Detect which cell encompasses the target text, then output its [X, Y] center coordinate. 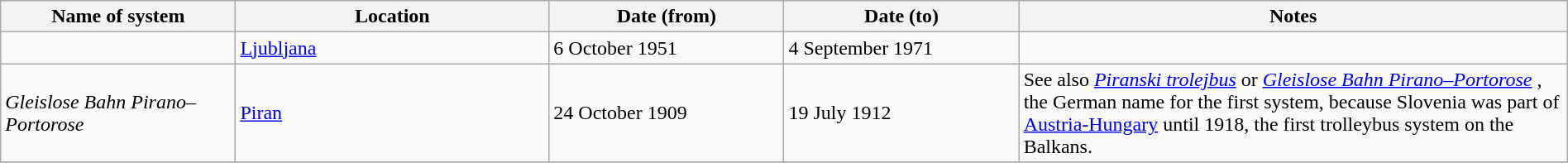
Ljubljana [392, 48]
4 September 1971 [901, 48]
Notes [1293, 17]
24 October 1909 [667, 113]
Location [392, 17]
Name of system [118, 17]
Gleislose Bahn Pirano–Portorose [118, 113]
6 October 1951 [667, 48]
Piran [392, 113]
19 July 1912 [901, 113]
Date (from) [667, 17]
Date (to) [901, 17]
